Find where the given text appears and provide that cell's center as (X, Y) coordinate. 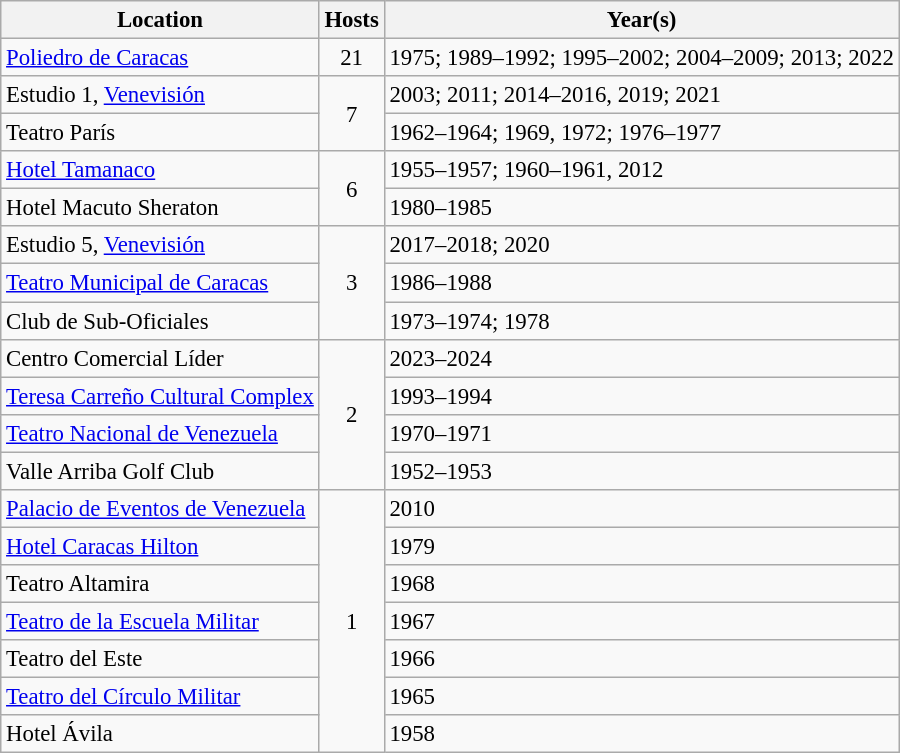
7 (352, 114)
Poliedro de Caracas (160, 58)
Estudio 1, Venevisión (160, 95)
2023–2024 (642, 358)
1966 (642, 659)
1965 (642, 697)
1993–1994 (642, 396)
1973–1974; 1978 (642, 321)
1975; 1989–1992; 1995–2002; 2004–2009; 2013; 2022 (642, 58)
1962–1964; 1969, 1972; 1976–1977 (642, 133)
2010 (642, 509)
Estudio 5, Venevisión (160, 245)
Year(s) (642, 20)
Teatro del Este (160, 659)
Centro Comercial Líder (160, 358)
6 (352, 188)
21 (352, 58)
Valle Arriba Golf Club (160, 471)
Teatro Altamira (160, 584)
Teatro Nacional de Venezuela (160, 433)
1986–1988 (642, 283)
Teatro de la Escuela Militar (160, 621)
2017–2018; 2020 (642, 245)
Hosts (352, 20)
Hotel Caracas Hilton (160, 546)
2003; 2011; 2014–2016, 2019; 2021 (642, 95)
3 (352, 282)
Teatro Municipal de Caracas (160, 283)
1955–1957; 1960–1961, 2012 (642, 170)
Hotel Macuto Sheraton (160, 208)
Palacio de Eventos de Venezuela (160, 509)
1980–1985 (642, 208)
Hotel Ávila (160, 734)
Teatro del Círculo Militar (160, 697)
1968 (642, 584)
1970–1971 (642, 433)
2 (352, 414)
Location (160, 20)
1952–1953 (642, 471)
Teresa Carreño Cultural Complex (160, 396)
1967 (642, 621)
1 (352, 622)
Hotel Tamanaco (160, 170)
1979 (642, 546)
Club de Sub-Oficiales (160, 321)
Teatro París (160, 133)
1958 (642, 734)
